Provide the [X, Y] coordinate of the cell's center where the given text is located.  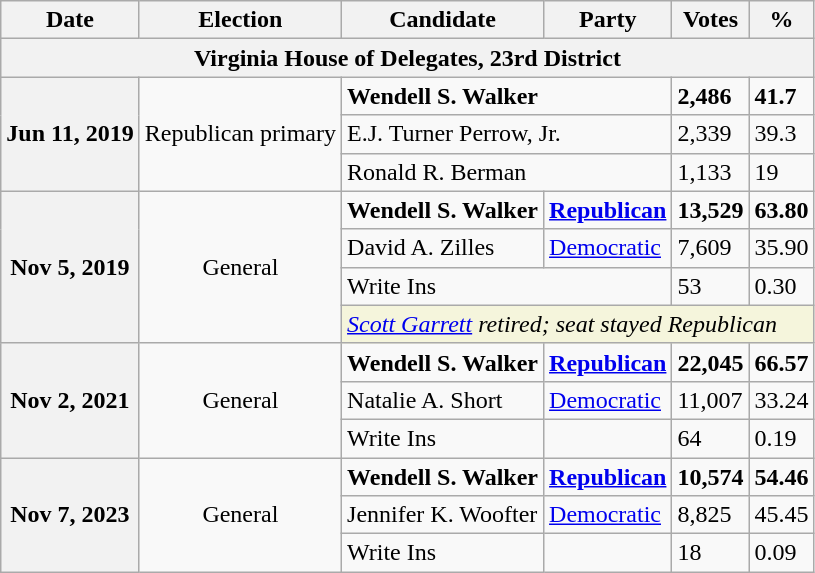
11,007 [710, 400]
22,045 [710, 362]
Party [608, 20]
10,574 [710, 477]
53 [710, 286]
Date [70, 20]
Candidate [443, 20]
E.J. Turner Perrow, Jr. [507, 134]
% [782, 20]
0.09 [782, 553]
41.7 [782, 96]
David A. Zilles [443, 248]
19 [782, 172]
1,133 [710, 172]
Virginia House of Delegates, 23rd District [408, 58]
45.45 [782, 515]
Natalie A. Short [443, 400]
66.57 [782, 362]
Nov 7, 2023 [70, 515]
Election [240, 20]
64 [710, 438]
0.19 [782, 438]
7,609 [710, 248]
Ronald R. Berman [507, 172]
33.24 [782, 400]
63.80 [782, 210]
Votes [710, 20]
2,339 [710, 134]
8,825 [710, 515]
Nov 2, 2021 [70, 400]
35.90 [782, 248]
39.3 [782, 134]
0.30 [782, 286]
13,529 [710, 210]
Jennifer K. Woofter [443, 515]
Scott Garrett retired; seat stayed Republican [578, 324]
18 [710, 553]
Republican primary [240, 134]
Nov 5, 2019 [70, 267]
2,486 [710, 96]
Jun 11, 2019 [70, 134]
54.46 [782, 477]
